Identify which cell holds the provided text, then report its [x, y] central coordinate. 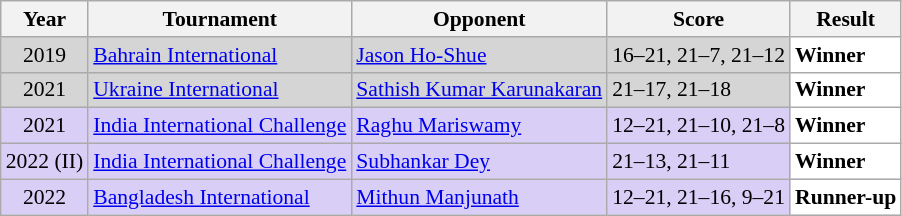
21–17, 21–18 [698, 90]
Jason Ho-Shue [479, 55]
12–21, 21–10, 21–8 [698, 126]
2019 [44, 55]
Result [846, 19]
Year [44, 19]
2022 [44, 197]
Ukraine International [220, 90]
Opponent [479, 19]
Bahrain International [220, 55]
2022 (II) [44, 162]
Runner-up [846, 197]
21–13, 21–11 [698, 162]
Mithun Manjunath [479, 197]
16–21, 21–7, 21–12 [698, 55]
Subhankar Dey [479, 162]
Sathish Kumar Karunakaran [479, 90]
Raghu Mariswamy [479, 126]
Score [698, 19]
12–21, 21–16, 9–21 [698, 197]
Tournament [220, 19]
Bangladesh International [220, 197]
